For the text-containing cell, return its midpoint in [x, y] coordinate format. 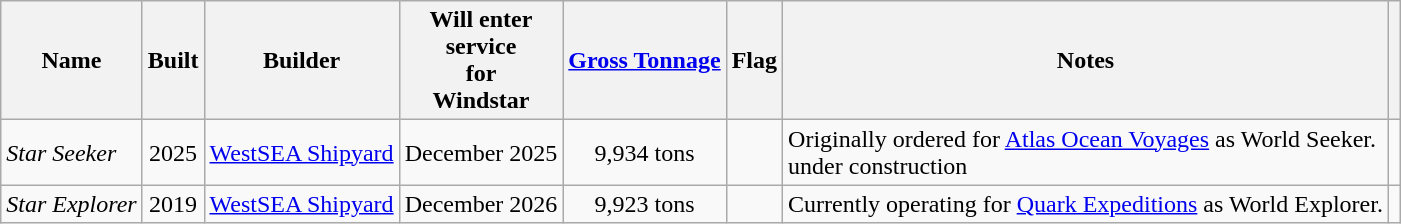
2025 [173, 152]
Builder [302, 60]
9,923 tons [644, 204]
Gross Tonnage [644, 60]
Star Seeker [72, 152]
Will enter service for Windstar [481, 60]
2019 [173, 204]
Notes [1086, 60]
Built [173, 60]
Currently operating for Quark Expeditions as World Explorer. [1086, 204]
9,934 tons [644, 152]
December 2026 [481, 204]
Name [72, 60]
Flag [754, 60]
Star Explorer [72, 204]
Originally ordered for Atlas Ocean Voyages as World Seeker.under construction [1086, 152]
December 2025 [481, 152]
